Extract the (X, Y) coordinate from the center of the cell holding the provided text.  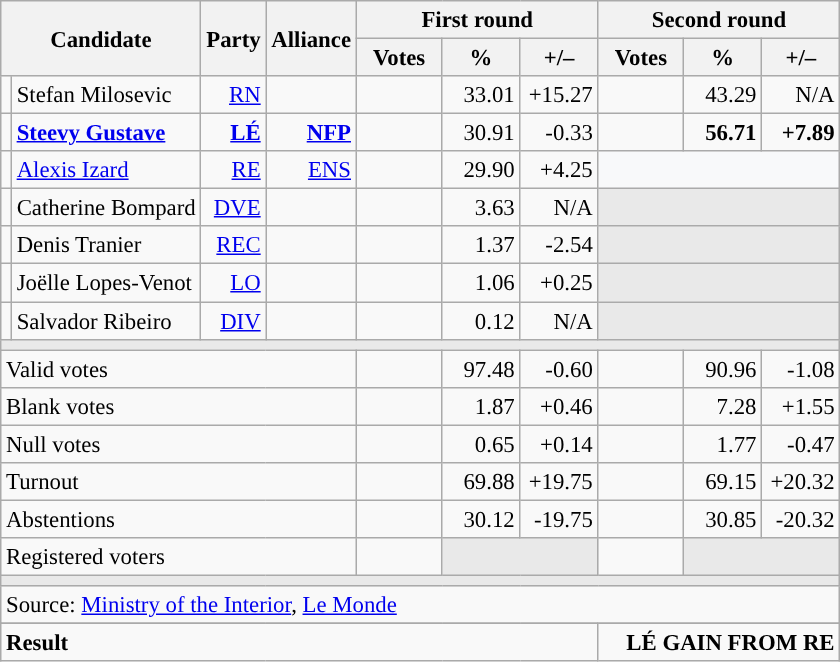
-0.33 (559, 133)
56.71 (723, 133)
7.28 (723, 406)
0.65 (481, 444)
Denis Tranier (106, 245)
Alliance (311, 38)
97.48 (481, 369)
-0.60 (559, 369)
+0.25 (559, 283)
Party (234, 38)
+19.75 (559, 482)
+0.46 (559, 406)
LÉ (234, 133)
Valid votes (179, 369)
30.85 (723, 519)
LÉ GAIN FROM RE (719, 643)
Registered voters (179, 557)
+15.27 (559, 95)
+4.25 (559, 170)
30.12 (481, 519)
Catherine Bompard (106, 208)
43.29 (723, 95)
-19.75 (559, 519)
1.87 (481, 406)
Second round (719, 20)
ENS (311, 170)
Result (300, 643)
+7.89 (801, 133)
-20.32 (801, 519)
Salvador Ribeiro (106, 321)
69.15 (723, 482)
Stefan Milosevic (106, 95)
Source: Ministry of the Interior, Le Monde (420, 605)
NFP (311, 133)
90.96 (723, 369)
Alexis Izard (106, 170)
+1.55 (801, 406)
DIV (234, 321)
Steevy Gustave (106, 133)
69.88 (481, 482)
1.06 (481, 283)
Abstentions (179, 519)
3.63 (481, 208)
33.01 (481, 95)
-0.47 (801, 444)
Candidate (101, 38)
30.91 (481, 133)
1.77 (723, 444)
First round (477, 20)
RE (234, 170)
-2.54 (559, 245)
+0.14 (559, 444)
RN (234, 95)
0.12 (481, 321)
-1.08 (801, 369)
Null votes (179, 444)
Turnout (179, 482)
DVE (234, 208)
LO (234, 283)
REC (234, 245)
29.90 (481, 170)
1.37 (481, 245)
Joëlle Lopes-Venot (106, 283)
Blank votes (179, 406)
+20.32 (801, 482)
